Provide the (x, y) coordinate of the cell's center where the given text is located.  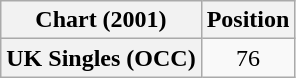
UK Singles (OCC) (101, 58)
76 (248, 58)
Position (248, 20)
Chart (2001) (101, 20)
